Extract the [X, Y] coordinate from the center of the cell holding the provided text.  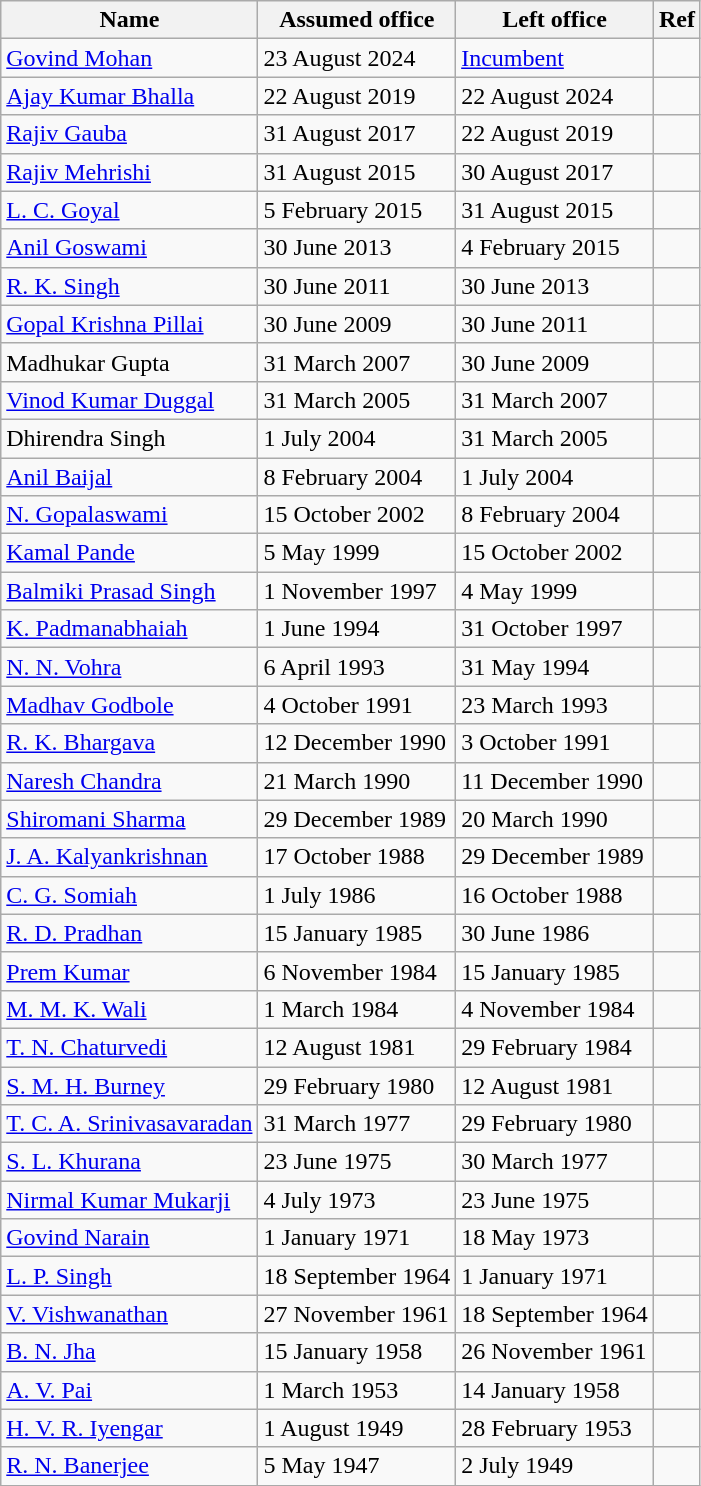
12 December 1990 [357, 743]
30 August 2017 [555, 172]
3 October 1991 [555, 743]
5 February 2015 [357, 210]
H. V. R. Iyengar [130, 1428]
Dhirendra Singh [130, 438]
Madhukar Gupta [130, 362]
T. C. A. Srinivasavaradan [130, 1124]
4 November 1984 [555, 1009]
Madhav Godbole [130, 705]
5 May 1999 [357, 553]
N. Gopalaswami [130, 515]
Govind Narain [130, 1238]
31 March 1977 [357, 1124]
23 March 1993 [555, 705]
Vinod Kumar Duggal [130, 400]
V. Vishwanathan [130, 1314]
1 August 1949 [357, 1428]
Govind Mohan [130, 58]
Left office [555, 20]
2 July 1949 [555, 1466]
L. C. Goyal [130, 210]
S. M. H. Burney [130, 1085]
31 October 1997 [555, 629]
6 April 1993 [357, 667]
1 November 1997 [357, 591]
Nirmal Kumar Mukarji [130, 1200]
28 February 1953 [555, 1428]
Rajiv Mehrishi [130, 172]
30 June 1986 [555, 933]
1 July 1986 [357, 895]
Assumed office [357, 20]
1 June 1994 [357, 629]
Kamal Pande [130, 553]
Prem Kumar [130, 971]
R. D. Pradhan [130, 933]
Name [130, 20]
Incumbent [555, 58]
C. G. Somiah [130, 895]
Anil Goswami [130, 248]
B. N. Jha [130, 1352]
K. Padmanabhaiah [130, 629]
R. K. Bhargava [130, 743]
14 January 1958 [555, 1390]
1 March 1984 [357, 1009]
5 May 1947 [357, 1466]
31 May 1994 [555, 667]
Shiromani Sharma [130, 819]
18 May 1973 [555, 1238]
29 February 1984 [555, 1047]
Rajiv Gauba [130, 134]
M. M. K. Wali [130, 1009]
Balmiki Prasad Singh [130, 591]
30 March 1977 [555, 1162]
22 August 2024 [555, 96]
27 November 1961 [357, 1314]
4 October 1991 [357, 705]
S. L. Khurana [130, 1162]
Anil Baijal [130, 477]
6 November 1984 [357, 971]
Ajay Kumar Bhalla [130, 96]
4 May 1999 [555, 591]
17 October 1988 [357, 857]
N. N. Vohra [130, 667]
26 November 1961 [555, 1352]
21 March 1990 [357, 781]
Naresh Chandra [130, 781]
A. V. Pai [130, 1390]
L. P. Singh [130, 1276]
11 December 1990 [555, 781]
T. N. Chaturvedi [130, 1047]
R. K. Singh [130, 286]
Ref [676, 20]
15 January 1958 [357, 1352]
Gopal Krishna Pillai [130, 324]
4 July 1973 [357, 1200]
J. A. Kalyankrishnan [130, 857]
R. N. Banerjee [130, 1466]
23 August 2024 [357, 58]
31 August 2017 [357, 134]
4 February 2015 [555, 248]
20 March 1990 [555, 819]
16 October 1988 [555, 895]
1 March 1953 [357, 1390]
